Extract the [X, Y] coordinate from the center of the cell holding the provided text.  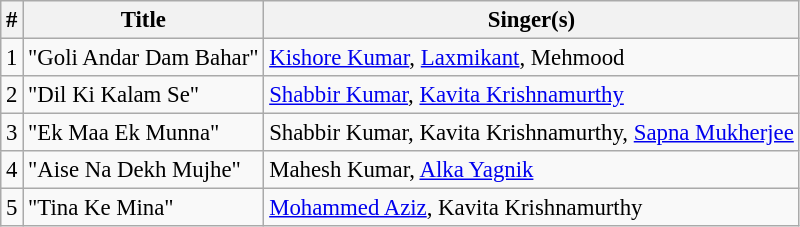
"Dil Ki Kalam Se" [144, 95]
# [12, 20]
"Aise Na Dekh Mujhe" [144, 170]
Title [144, 20]
Shabbir Kumar, Kavita Krishnamurthy [532, 95]
Kishore Kumar, Laxmikant, Mehmood [532, 58]
1 [12, 58]
2 [12, 95]
"Tina Ke Mina" [144, 208]
"Goli Andar Dam Bahar" [144, 58]
"Ek Maa Ek Munna" [144, 133]
Mahesh Kumar, Alka Yagnik [532, 170]
Mohammed Aziz, Kavita Krishnamurthy [532, 208]
4 [12, 170]
Shabbir Kumar, Kavita Krishnamurthy, Sapna Mukherjee [532, 133]
Singer(s) [532, 20]
5 [12, 208]
3 [12, 133]
